Identify which cell holds the provided text, then report its [X, Y] central coordinate. 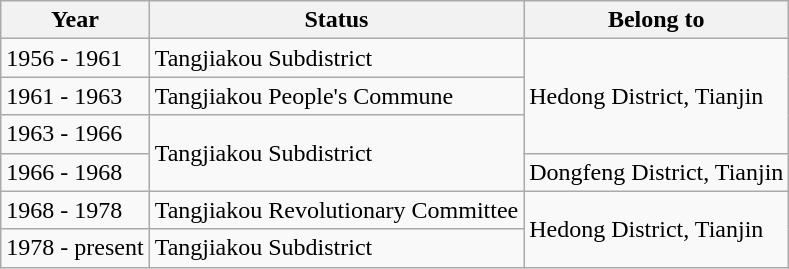
1961 - 1963 [75, 96]
Tangjiakou Revolutionary Committee [336, 210]
1966 - 1968 [75, 172]
Dongfeng District, Tianjin [656, 172]
Belong to [656, 20]
Status [336, 20]
1956 - 1961 [75, 58]
Tangjiakou People's Commune [336, 96]
Year [75, 20]
1978 - present [75, 248]
1968 - 1978 [75, 210]
1963 - 1966 [75, 134]
